Scan for the cell matching the given text and deliver its [X, Y] coordinate at center. 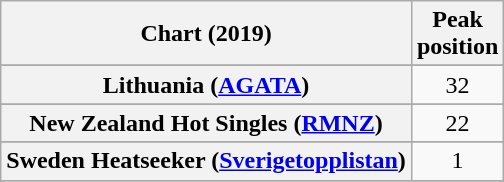
Lithuania (AGATA) [206, 85]
32 [457, 85]
22 [457, 123]
Sweden Heatseeker (Sverigetopplistan) [206, 161]
New Zealand Hot Singles (RMNZ) [206, 123]
Peakposition [457, 34]
Chart (2019) [206, 34]
1 [457, 161]
